Pinpoint the cell where the given text exists, returning its [x, y] midpoint coordinate. 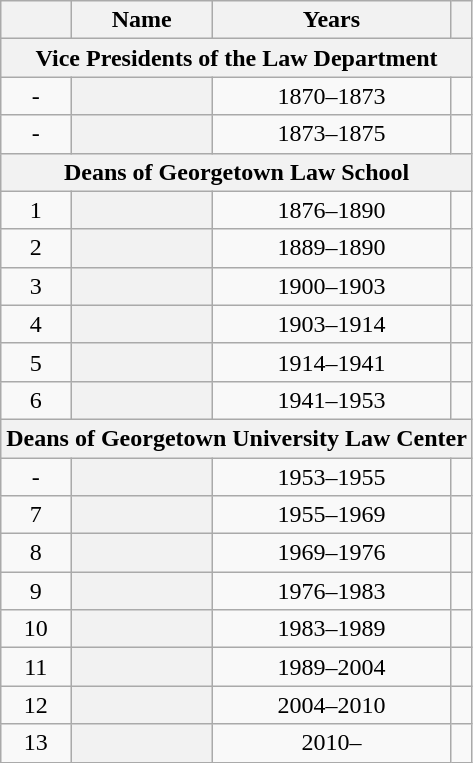
1 [36, 210]
7 [36, 515]
Vice Presidents of the Law Department [237, 58]
4 [36, 324]
1876–1890 [332, 210]
5 [36, 362]
1914–1941 [332, 362]
6 [36, 400]
13 [36, 743]
1953–1955 [332, 477]
1976–1983 [332, 591]
1870–1873 [332, 96]
1903–1914 [332, 324]
1955–1969 [332, 515]
1983–1989 [332, 629]
Deans of Georgetown Law School [237, 172]
1889–1890 [332, 248]
1941–1953 [332, 400]
2 [36, 248]
3 [36, 286]
9 [36, 591]
1900–1903 [332, 286]
8 [36, 553]
Name [142, 20]
2010– [332, 743]
11 [36, 667]
2004–2010 [332, 705]
1873–1875 [332, 134]
Years [332, 20]
Deans of Georgetown University Law Center [237, 438]
1989–2004 [332, 667]
12 [36, 705]
10 [36, 629]
1969–1976 [332, 553]
